Identify which cell holds the provided text, then report its (X, Y) central coordinate. 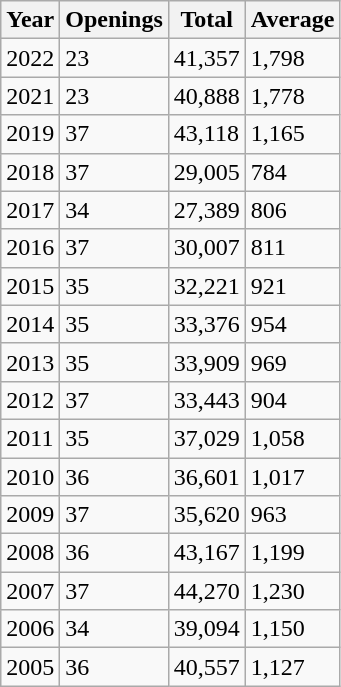
2006 (30, 629)
1,798 (292, 58)
2022 (30, 58)
963 (292, 515)
43,167 (206, 553)
954 (292, 324)
39,094 (206, 629)
30,007 (206, 248)
33,909 (206, 362)
2017 (30, 210)
2013 (30, 362)
Total (206, 20)
33,443 (206, 400)
1,017 (292, 477)
2015 (30, 286)
2007 (30, 591)
969 (292, 362)
40,888 (206, 96)
36,601 (206, 477)
2018 (30, 172)
37,029 (206, 438)
784 (292, 172)
1,127 (292, 667)
1,778 (292, 96)
Openings (114, 20)
1,165 (292, 134)
806 (292, 210)
29,005 (206, 172)
2005 (30, 667)
2012 (30, 400)
Average (292, 20)
35,620 (206, 515)
1,199 (292, 553)
811 (292, 248)
33,376 (206, 324)
2016 (30, 248)
2008 (30, 553)
27,389 (206, 210)
1,058 (292, 438)
2021 (30, 96)
921 (292, 286)
2010 (30, 477)
2009 (30, 515)
32,221 (206, 286)
904 (292, 400)
40,557 (206, 667)
2019 (30, 134)
2014 (30, 324)
1,150 (292, 629)
41,357 (206, 58)
43,118 (206, 134)
Year (30, 20)
44,270 (206, 591)
2011 (30, 438)
1,230 (292, 591)
